Output the (X, Y) coordinate of the center of the cell containing the given text.  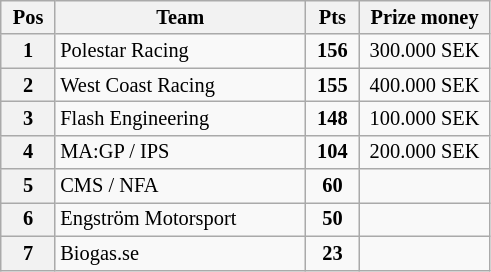
Pts (332, 17)
CMS / NFA (180, 186)
23 (332, 253)
148 (332, 118)
156 (332, 51)
Polestar Racing (180, 51)
2 (28, 85)
West Coast Racing (180, 85)
6 (28, 219)
155 (332, 85)
104 (332, 152)
MA:GP / IPS (180, 152)
50 (332, 219)
Pos (28, 17)
3 (28, 118)
4 (28, 152)
200.000 SEK (425, 152)
100.000 SEK (425, 118)
400.000 SEK (425, 85)
1 (28, 51)
60 (332, 186)
Biogas.se (180, 253)
300.000 SEK (425, 51)
Engström Motorsport (180, 219)
7 (28, 253)
5 (28, 186)
Flash Engineering (180, 118)
Team (180, 17)
Prize money (425, 17)
